Extract the (X, Y) coordinate from the center of the cell holding the provided text.  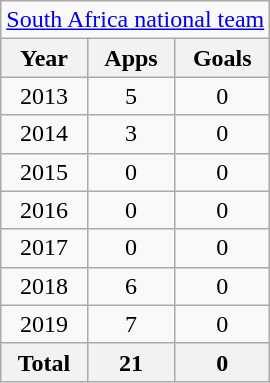
2017 (44, 248)
5 (131, 96)
2013 (44, 96)
Apps (131, 58)
Year (44, 58)
South Africa national team (136, 20)
Goals (222, 58)
2016 (44, 210)
Total (44, 362)
2015 (44, 172)
21 (131, 362)
2019 (44, 324)
3 (131, 134)
6 (131, 286)
7 (131, 324)
2014 (44, 134)
2018 (44, 286)
